Pinpoint the cell where the given text exists, returning its (X, Y) midpoint coordinate. 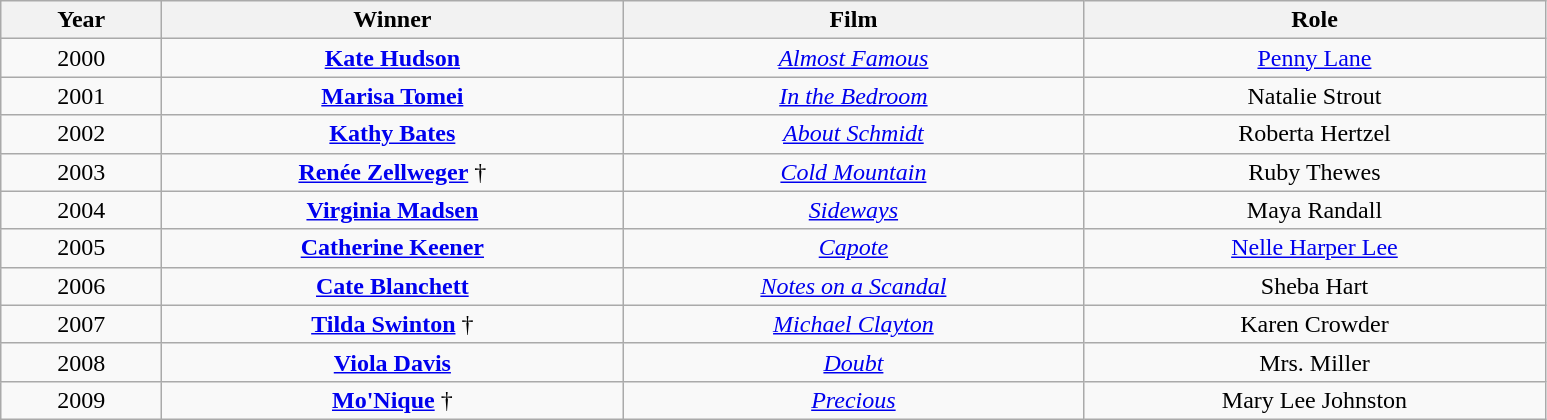
In the Bedroom (854, 96)
Nelle Harper Lee (1314, 248)
Kate Hudson (392, 58)
Marisa Tomei (392, 96)
Maya Randall (1314, 210)
Karen Crowder (1314, 324)
Michael Clayton (854, 324)
Year (82, 20)
2005 (82, 248)
Capote (854, 248)
2001 (82, 96)
Mrs. Miller (1314, 362)
Renée Zellweger † (392, 172)
2006 (82, 286)
2000 (82, 58)
Sheba Hart (1314, 286)
Precious (854, 400)
Penny Lane (1314, 58)
2007 (82, 324)
Notes on a Scandal (854, 286)
Roberta Hertzel (1314, 134)
Viola Davis (392, 362)
2003 (82, 172)
Ruby Thewes (1314, 172)
Kathy Bates (392, 134)
About Schmidt (854, 134)
Doubt (854, 362)
Cate Blanchett (392, 286)
Tilda Swinton † (392, 324)
Natalie Strout (1314, 96)
2009 (82, 400)
Role (1314, 20)
2008 (82, 362)
Mo'Nique † (392, 400)
Cold Mountain (854, 172)
Film (854, 20)
Catherine Keener (392, 248)
2002 (82, 134)
2004 (82, 210)
Mary Lee Johnston (1314, 400)
Winner (392, 20)
Sideways (854, 210)
Almost Famous (854, 58)
Virginia Madsen (392, 210)
